Scan for the cell matching the given text and deliver its [x, y] coordinate at center. 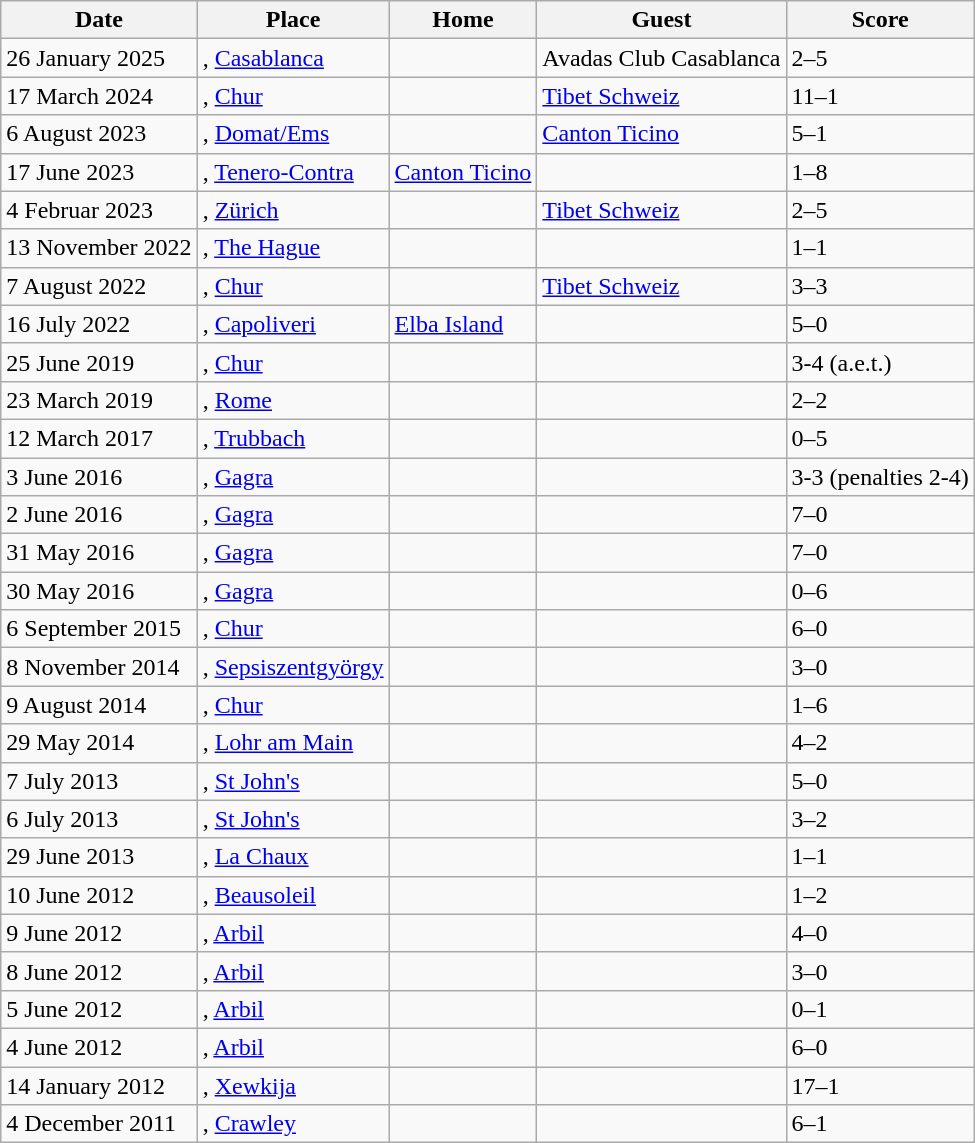
12 March 2017 [99, 438]
, Lohr am Main [293, 743]
17–1 [880, 1085]
Avadas Club Casablanca [662, 58]
, Trubbach [293, 438]
2 June 2016 [99, 515]
, Zürich [293, 210]
5 June 2012 [99, 1009]
9 August 2014 [99, 705]
0–6 [880, 591]
23 March 2019 [99, 400]
3 June 2016 [99, 477]
3-3 (penalties 2-4) [880, 477]
, Domat/Ems [293, 134]
6 July 2013 [99, 819]
0–5 [880, 438]
6 September 2015 [99, 629]
4–0 [880, 933]
, Xewkija [293, 1085]
26 January 2025 [99, 58]
, Crawley [293, 1124]
17 March 2024 [99, 96]
, La Chaux [293, 857]
2–2 [880, 400]
11–1 [880, 96]
29 June 2013 [99, 857]
, The Hague [293, 248]
, Rome [293, 400]
Place [293, 20]
Guest [662, 20]
1–8 [880, 172]
Date [99, 20]
1–2 [880, 895]
7 July 2013 [99, 781]
8 June 2012 [99, 971]
, Tenero-Contra [293, 172]
7 August 2022 [99, 286]
4 Februar 2023 [99, 210]
30 May 2016 [99, 591]
25 June 2019 [99, 362]
6–1 [880, 1124]
16 July 2022 [99, 324]
13 November 2022 [99, 248]
31 May 2016 [99, 553]
9 June 2012 [99, 933]
Home [463, 20]
10 June 2012 [99, 895]
3–2 [880, 819]
3-4 (a.e.t.) [880, 362]
, Beausoleil [293, 895]
0–1 [880, 1009]
4 June 2012 [99, 1047]
1–6 [880, 705]
3–3 [880, 286]
4 December 2011 [99, 1124]
8 November 2014 [99, 667]
29 May 2014 [99, 743]
Score [880, 20]
5–1 [880, 134]
, Capoliveri [293, 324]
6 August 2023 [99, 134]
17 June 2023 [99, 172]
14 January 2012 [99, 1085]
Elba Island [463, 324]
, Casablanca [293, 58]
4–2 [880, 743]
, Sepsiszentgyörgy [293, 667]
